From the cell containing the given text, extract its center point as (x, y) coordinate. 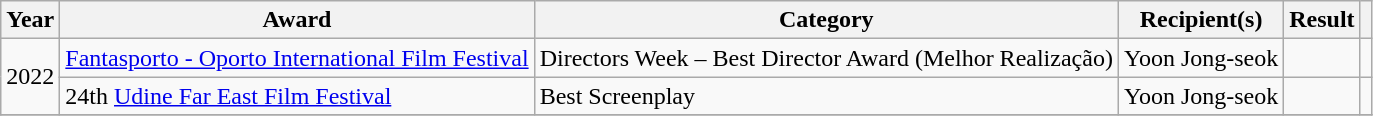
Directors Week – Best Director Award (Melhor Realização) (826, 58)
Result (1322, 20)
Award (297, 20)
Fantasporto - Oporto International Film Festival (297, 58)
Best Screenplay (826, 96)
24th Udine Far East Film Festival (297, 96)
Year (30, 20)
Recipient(s) (1200, 20)
Category (826, 20)
2022 (30, 77)
